Return [x, y] of the center of cell containing provided text 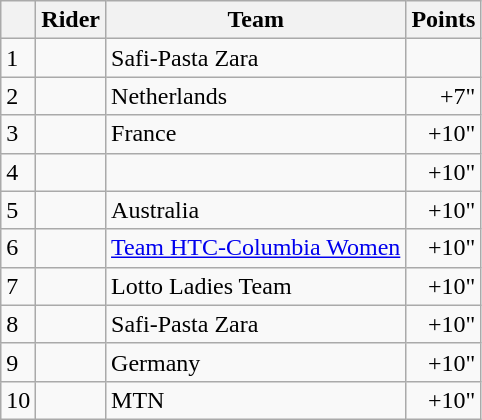
10 [18, 400]
5 [18, 210]
+7" [444, 96]
4 [18, 172]
Lotto Ladies Team [256, 286]
France [256, 134]
7 [18, 286]
Australia [256, 210]
8 [18, 324]
Team [256, 20]
6 [18, 248]
3 [18, 134]
Germany [256, 362]
Team HTC-Columbia Women [256, 248]
MTN [256, 400]
Netherlands [256, 96]
2 [18, 96]
1 [18, 58]
Rider [71, 20]
Points [444, 20]
9 [18, 362]
